Output the (X, Y) coordinate of the center of the cell containing the given text.  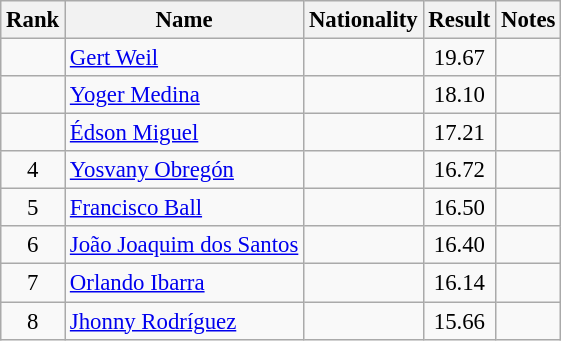
João Joaquim dos Santos (184, 245)
16.40 (460, 245)
Rank (33, 20)
4 (33, 170)
Jhonny Rodríguez (184, 321)
Notes (528, 20)
Francisco Ball (184, 208)
19.67 (460, 58)
18.10 (460, 95)
5 (33, 208)
Result (460, 20)
16.14 (460, 283)
17.21 (460, 133)
Gert Weil (184, 58)
Yoger Medina (184, 95)
16.50 (460, 208)
Yosvany Obregón (184, 170)
Name (184, 20)
Nationality (364, 20)
7 (33, 283)
Édson Miguel (184, 133)
6 (33, 245)
15.66 (460, 321)
8 (33, 321)
16.72 (460, 170)
Orlando Ibarra (184, 283)
